Output the [X, Y] coordinate of the center of the cell containing the given text.  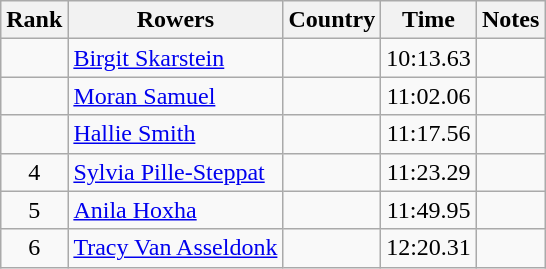
11:23.29 [429, 172]
11:02.06 [429, 96]
Tracy Van Asseldonk [176, 248]
Notes [510, 20]
Moran Samuel [176, 96]
Rank [34, 20]
Birgit Skarstein [176, 58]
Anila Hoxha [176, 210]
11:49.95 [429, 210]
4 [34, 172]
Rowers [176, 20]
10:13.63 [429, 58]
Time [429, 20]
5 [34, 210]
6 [34, 248]
12:20.31 [429, 248]
11:17.56 [429, 134]
Country [332, 20]
Hallie Smith [176, 134]
Sylvia Pille-Steppat [176, 172]
